Determine the (X, Y) coordinate at the center of the cell enclosing the given text.  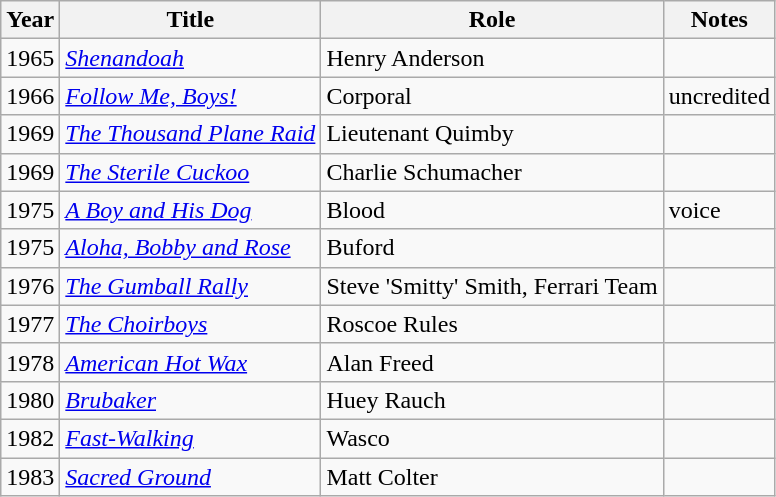
Aloha, Bobby and Rose (190, 248)
Matt Colter (492, 477)
Corporal (492, 96)
Year (30, 20)
1983 (30, 477)
The Choirboys (190, 324)
Notes (719, 20)
Shenandoah (190, 58)
Roscoe Rules (492, 324)
A Boy and His Dog (190, 210)
1966 (30, 96)
1978 (30, 362)
Role (492, 20)
1980 (30, 400)
Buford (492, 248)
Henry Anderson (492, 58)
voice (719, 210)
Steve 'Smitty' Smith, Ferrari Team (492, 286)
1965 (30, 58)
American Hot Wax (190, 362)
uncredited (719, 96)
Fast-Walking (190, 438)
Title (190, 20)
Charlie Schumacher (492, 172)
Sacred Ground (190, 477)
Alan Freed (492, 362)
Lieutenant Quimby (492, 134)
Follow Me, Boys! (190, 96)
1982 (30, 438)
1976 (30, 286)
Blood (492, 210)
1977 (30, 324)
The Sterile Cuckoo (190, 172)
Wasco (492, 438)
The Gumball Rally (190, 286)
Brubaker (190, 400)
Huey Rauch (492, 400)
The Thousand Plane Raid (190, 134)
